Identify which cell holds the provided text, then report its (X, Y) central coordinate. 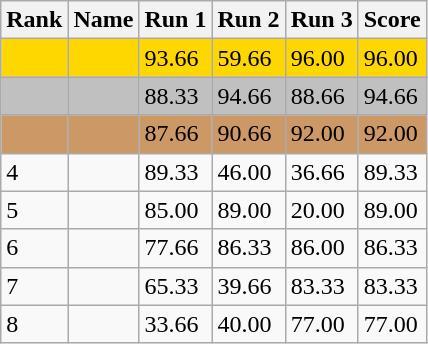
77.66 (176, 248)
65.33 (176, 286)
6 (34, 248)
5 (34, 210)
Score (392, 20)
93.66 (176, 58)
90.66 (248, 134)
88.66 (322, 96)
39.66 (248, 286)
88.33 (176, 96)
59.66 (248, 58)
33.66 (176, 324)
36.66 (322, 172)
7 (34, 286)
Run 1 (176, 20)
86.00 (322, 248)
Rank (34, 20)
Run 2 (248, 20)
40.00 (248, 324)
85.00 (176, 210)
8 (34, 324)
87.66 (176, 134)
46.00 (248, 172)
20.00 (322, 210)
4 (34, 172)
Run 3 (322, 20)
Name (104, 20)
